Detect which cell encompasses the target text, then output its (X, Y) center coordinate. 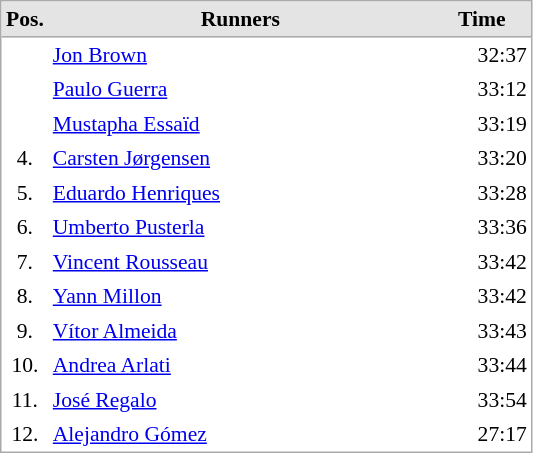
Vítor Almeida (240, 331)
9. (26, 331)
Carsten Jørgensen (240, 158)
Jon Brown (240, 55)
12. (26, 434)
33:54 (482, 399)
33:19 (482, 123)
Andrea Arlati (240, 365)
Umberto Pusterla (240, 227)
José Regalo (240, 399)
Time (482, 20)
32:37 (482, 55)
33:20 (482, 158)
Runners (240, 20)
4. (26, 158)
Paulo Guerra (240, 89)
5. (26, 193)
Mustapha Essaïd (240, 123)
11. (26, 399)
6. (26, 227)
7. (26, 261)
Eduardo Henriques (240, 193)
Yann Millon (240, 296)
33:43 (482, 331)
27:17 (482, 434)
10. (26, 365)
33:12 (482, 89)
33:44 (482, 365)
Alejandro Gómez (240, 434)
Vincent Rousseau (240, 261)
33:28 (482, 193)
8. (26, 296)
Pos. (26, 20)
33:36 (482, 227)
